Find where the given text appears and provide that cell's center as [x, y] coordinate. 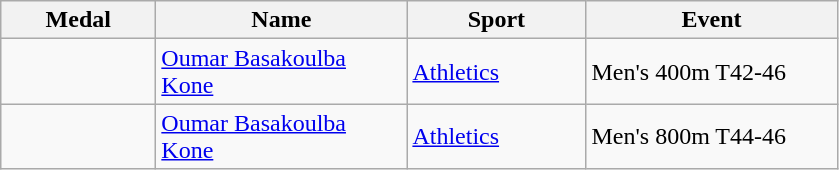
Medal [78, 20]
Event [712, 20]
Men's 800m T44-46 [712, 136]
Sport [496, 20]
Name [282, 20]
Men's 400m T42-46 [712, 72]
